Output the [x, y] coordinate of the center of the cell containing the given text.  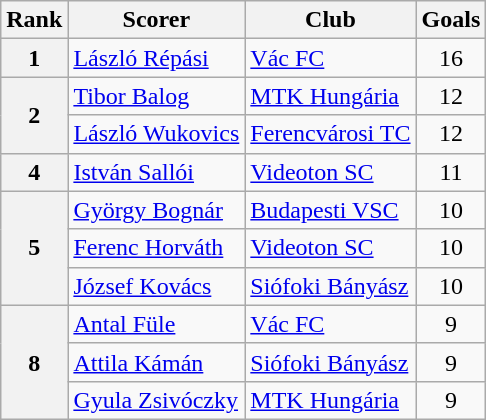
Scorer [156, 20]
László Wukovics [156, 134]
Tibor Balog [156, 96]
Antal Füle [156, 324]
Gyula Zsivóczky [156, 400]
Goals [451, 20]
8 [34, 362]
Ferenc Horváth [156, 248]
Attila Kámán [156, 362]
József Kovács [156, 286]
Rank [34, 20]
1 [34, 58]
Budapesti VSC [330, 210]
Ferencvárosi TC [330, 134]
György Bognár [156, 210]
16 [451, 58]
Club [330, 20]
11 [451, 172]
4 [34, 172]
2 [34, 115]
László Répási [156, 58]
István Sallói [156, 172]
5 [34, 248]
